Search for the cell housing the specified text and yield its (X, Y) center coordinate. 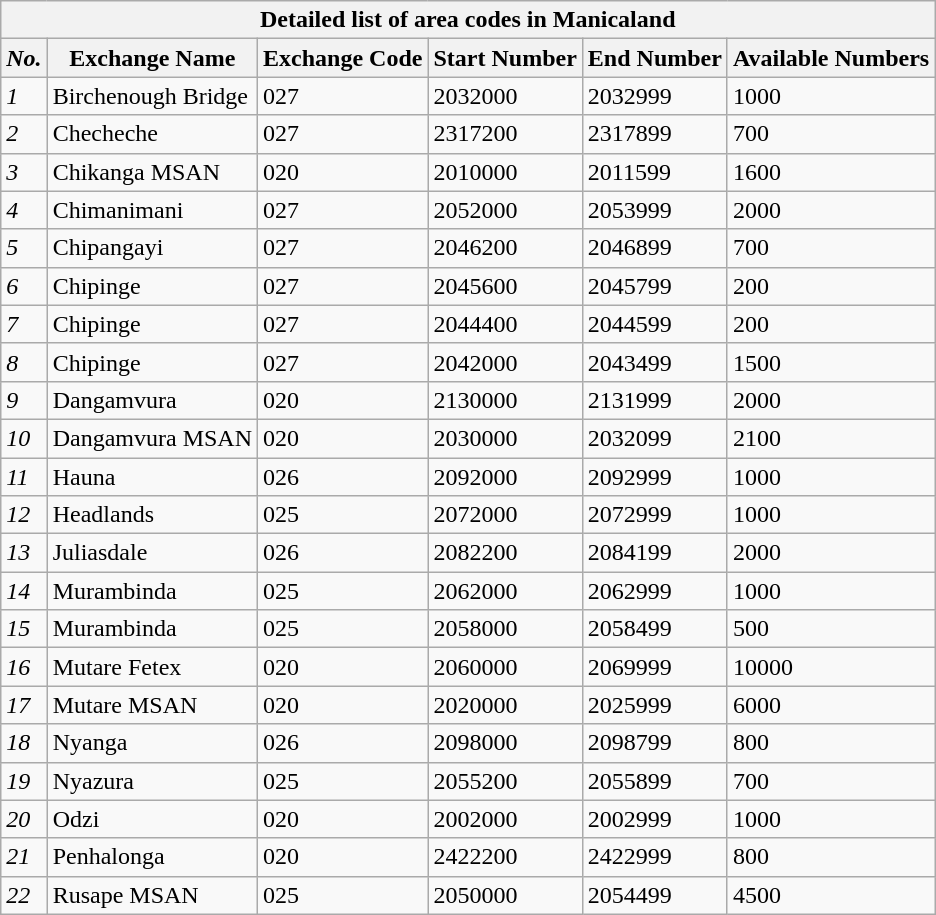
2025999 (654, 705)
2317200 (505, 134)
10000 (830, 667)
2062000 (505, 591)
2045799 (654, 286)
Chimanimani (152, 210)
2317899 (654, 134)
22 (24, 895)
5 (24, 248)
No. (24, 58)
7 (24, 324)
19 (24, 781)
2062999 (654, 591)
2055200 (505, 781)
2072999 (654, 515)
4500 (830, 895)
Start Number (505, 58)
2002000 (505, 819)
Hauna (152, 477)
13 (24, 553)
Dangamvura (152, 400)
2042000 (505, 362)
2032999 (654, 96)
Detailed list of area codes in Manicaland (468, 20)
2084199 (654, 553)
2044599 (654, 324)
2032099 (654, 438)
2131999 (654, 400)
2052000 (505, 210)
12 (24, 515)
Birchenough Bridge (152, 96)
1 (24, 96)
2002999 (654, 819)
Dangamvura MSAN (152, 438)
2050000 (505, 895)
Penhalonga (152, 857)
2130000 (505, 400)
20 (24, 819)
2020000 (505, 705)
21 (24, 857)
2054499 (654, 895)
6 (24, 286)
2010000 (505, 172)
2044400 (505, 324)
2092999 (654, 477)
Odzi (152, 819)
2060000 (505, 667)
2045600 (505, 286)
10 (24, 438)
18 (24, 743)
2100 (830, 438)
2422200 (505, 857)
Checheche (152, 134)
Juliasdale (152, 553)
2069999 (654, 667)
2072000 (505, 515)
2011599 (654, 172)
9 (24, 400)
2030000 (505, 438)
End Number (654, 58)
14 (24, 591)
11 (24, 477)
Exchange Code (343, 58)
2092000 (505, 477)
2053999 (654, 210)
16 (24, 667)
2046200 (505, 248)
2 (24, 134)
Nyanga (152, 743)
Available Numbers (830, 58)
500 (830, 629)
2422999 (654, 857)
Exchange Name (152, 58)
3 (24, 172)
Chipangayi (152, 248)
2055899 (654, 781)
Mutare MSAN (152, 705)
8 (24, 362)
Nyazura (152, 781)
2082200 (505, 553)
Chikanga MSAN (152, 172)
2032000 (505, 96)
Headlands (152, 515)
2098000 (505, 743)
2043499 (654, 362)
2098799 (654, 743)
4 (24, 210)
15 (24, 629)
Mutare Fetex (152, 667)
17 (24, 705)
2058000 (505, 629)
1600 (830, 172)
6000 (830, 705)
1500 (830, 362)
2046899 (654, 248)
2058499 (654, 629)
Rusape MSAN (152, 895)
